Provide the [x, y] coordinate of the cell's center where the given text is located.  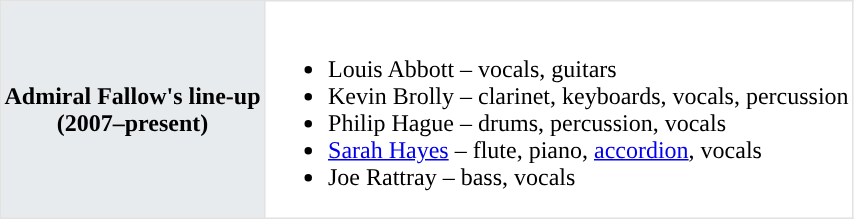
Admiral Fallow's line-up(2007–present) [133, 110]
